Provide the (x, y) coordinate of the cell's center where the given text is located.  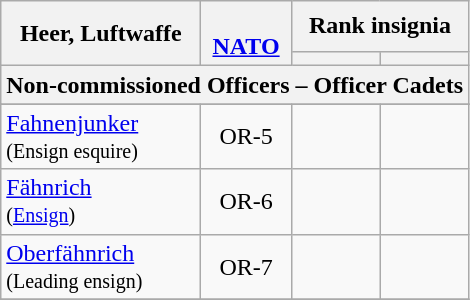
OR-6 (246, 202)
OR-5 (246, 136)
Heer, Luftwaffe (101, 34)
Fahnenjunker(Ensign esquire) (101, 136)
Oberfähnrich(Leading ensign) (101, 266)
OR-7 (246, 266)
NATO (246, 34)
Rank insignia (380, 26)
Non-commissioned Officers – Officer Cadets (235, 85)
Fähnrich(Ensign) (101, 202)
